Search for the cell housing the specified text and yield its [x, y] center coordinate. 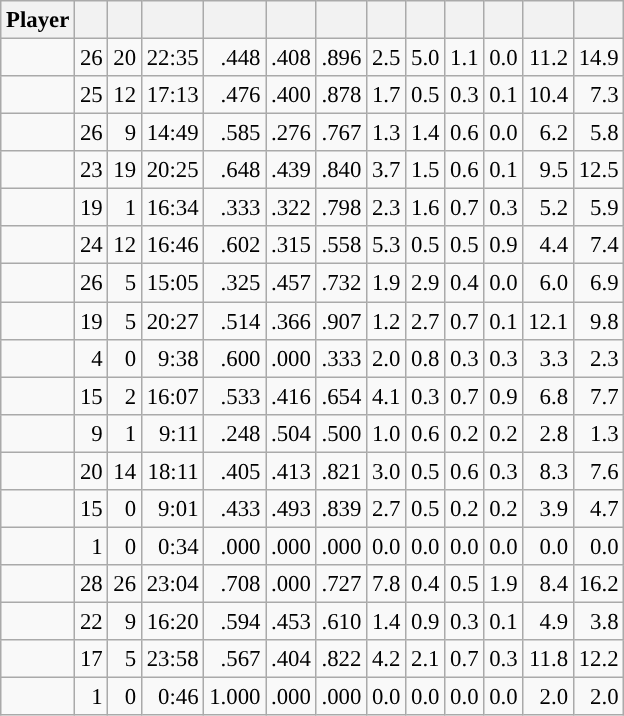
5.9 [598, 208]
23 [92, 170]
7.6 [598, 471]
.907 [341, 321]
4.9 [548, 621]
17:13 [172, 95]
5.0 [426, 58]
.567 [235, 659]
8.4 [548, 584]
4.1 [386, 396]
.514 [235, 321]
9.8 [598, 321]
.878 [341, 95]
16:20 [172, 621]
.896 [341, 58]
11.8 [548, 659]
2.8 [548, 433]
4.7 [598, 509]
.433 [235, 509]
3.7 [386, 170]
.457 [291, 283]
22 [92, 621]
22:35 [172, 58]
7.4 [598, 245]
Player [38, 20]
10.4 [548, 95]
.504 [291, 433]
9.5 [548, 170]
.404 [291, 659]
23:04 [172, 584]
20:25 [172, 170]
.839 [341, 509]
3.0 [386, 471]
1.6 [426, 208]
3.3 [548, 358]
.558 [341, 245]
.648 [235, 170]
4 [92, 358]
7.3 [598, 95]
.322 [291, 208]
1.1 [464, 58]
2.5 [386, 58]
.408 [291, 58]
12.1 [548, 321]
5.2 [548, 208]
16:07 [172, 396]
.276 [291, 133]
23:58 [172, 659]
.366 [291, 321]
28 [92, 584]
2.9 [426, 283]
7.7 [598, 396]
5.8 [598, 133]
1.000 [235, 697]
.315 [291, 245]
8.3 [548, 471]
.610 [341, 621]
1.5 [426, 170]
14 [124, 471]
1.0 [386, 433]
.493 [291, 509]
.602 [235, 245]
16:34 [172, 208]
6.8 [548, 396]
.767 [341, 133]
.821 [341, 471]
17 [92, 659]
0.8 [426, 358]
25 [92, 95]
.413 [291, 471]
.533 [235, 396]
16.2 [598, 584]
.405 [235, 471]
12.5 [598, 170]
9:11 [172, 433]
12.2 [598, 659]
9:38 [172, 358]
5.3 [386, 245]
20:27 [172, 321]
.476 [235, 95]
16:46 [172, 245]
11.2 [548, 58]
.594 [235, 621]
6.9 [598, 283]
14.9 [598, 58]
.325 [235, 283]
.248 [235, 433]
3.8 [598, 621]
9:01 [172, 509]
.708 [235, 584]
0:46 [172, 697]
4.4 [548, 245]
18:11 [172, 471]
.654 [341, 396]
2.1 [426, 659]
24 [92, 245]
15:05 [172, 283]
.439 [291, 170]
.400 [291, 95]
.600 [235, 358]
.416 [291, 396]
.840 [341, 170]
3.9 [548, 509]
6.2 [548, 133]
1.2 [386, 321]
.585 [235, 133]
2 [124, 396]
4.2 [386, 659]
7.8 [386, 584]
6.0 [548, 283]
.798 [341, 208]
.448 [235, 58]
1.7 [386, 95]
0:34 [172, 546]
.727 [341, 584]
.453 [291, 621]
14:49 [172, 133]
.822 [341, 659]
.732 [341, 283]
.500 [341, 433]
